Search for the cell housing the specified text and yield its [x, y] center coordinate. 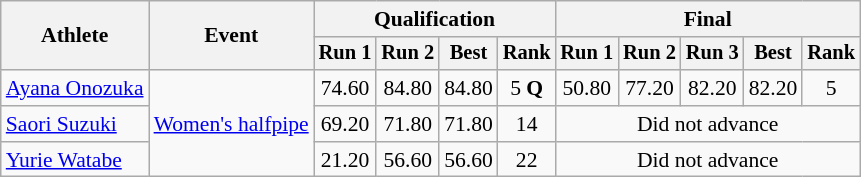
77.20 [650, 88]
74.60 [346, 88]
Ayana Onozuka [75, 88]
69.20 [346, 124]
Event [232, 36]
14 [527, 124]
Saori Suzuki [75, 124]
Did not advance [707, 124]
Qualification [435, 19]
5 Q [527, 88]
Athlete [75, 36]
50.80 [586, 88]
5 [831, 88]
Final [707, 19]
Run 3 [712, 54]
Women's halfpipe [232, 124]
